Find where the given text appears and provide that cell's center as [x, y] coordinate. 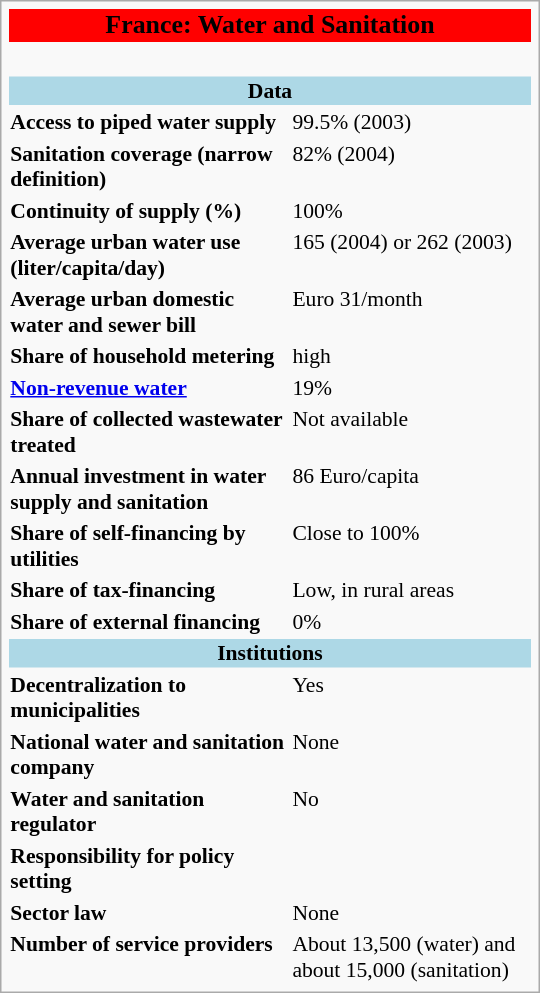
About 13,500 (water) and about 15,000 (sanitation) [411, 957]
Average urban domestic water and sewer bill [148, 312]
Share of tax-financing [148, 590]
Euro 31/month [411, 312]
86 Euro/capita [411, 489]
Share of collected wastewater treated [148, 432]
100% [411, 210]
Low, in rural areas [411, 590]
Not available [411, 432]
Access to piped water supply [148, 122]
99.5% (2003) [411, 122]
82% (2004) [411, 166]
Share of household metering [148, 356]
high [411, 356]
Sector law [148, 912]
National water and sanitation company [148, 754]
Decentralization to municipalities [148, 697]
19% [411, 387]
Institutions [270, 653]
Close to 100% [411, 546]
Water and sanitation regulator [148, 811]
Continuity of supply (%) [148, 210]
0% [411, 621]
165 (2004) or 262 (2003) [411, 255]
Yes [411, 697]
Data [270, 90]
No [411, 811]
Average urban water use (liter/capita/day) [148, 255]
Sanitation coverage (narrow definition) [148, 166]
Number of service providers [148, 957]
Annual investment in water supply and sanitation [148, 489]
Share of self-financing by utilities [148, 546]
Share of external financing [148, 621]
France: Water and Sanitation [270, 26]
Responsibility for policy setting [148, 868]
Non-revenue water [148, 387]
